Identify which cell holds the provided text, then report its (x, y) central coordinate. 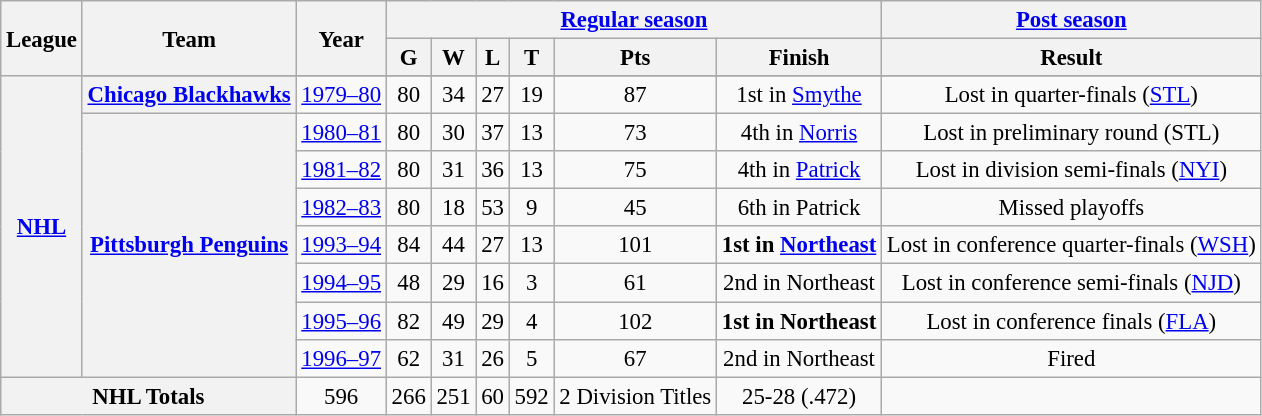
67 (636, 358)
82 (408, 321)
1982–83 (341, 208)
Chicago Blackhawks (189, 95)
Finish (800, 58)
26 (492, 358)
L (492, 58)
48 (408, 283)
1994–95 (341, 283)
101 (636, 245)
Team (189, 38)
19 (532, 95)
84 (408, 245)
61 (636, 283)
49 (454, 321)
25-28 (.472) (800, 396)
4 (532, 321)
62 (408, 358)
2 Division Titles (636, 396)
1981–82 (341, 170)
37 (492, 133)
NHL (42, 226)
Lost in preliminary round (STL) (1072, 133)
1st in Smythe (800, 95)
Missed playoffs (1072, 208)
75 (636, 170)
Lost in conference semi-finals (NJD) (1072, 283)
592 (532, 396)
44 (454, 245)
G (408, 58)
Pts (636, 58)
NHL Totals (148, 396)
Lost in quarter-finals (STL) (1072, 95)
16 (492, 283)
53 (492, 208)
4th in Patrick (800, 170)
Pittsburgh Penguins (189, 246)
266 (408, 396)
1980–81 (341, 133)
Post season (1072, 20)
251 (454, 396)
Lost in conference finals (FLA) (1072, 321)
60 (492, 396)
73 (636, 133)
34 (454, 95)
18 (454, 208)
T (532, 58)
5 (532, 358)
3 (532, 283)
League (42, 38)
45 (636, 208)
Year (341, 38)
36 (492, 170)
9 (532, 208)
6th in Patrick (800, 208)
Result (1072, 58)
1993–94 (341, 245)
Lost in conference quarter-finals (WSH) (1072, 245)
4th in Norris (800, 133)
Lost in division semi-finals (NYI) (1072, 170)
596 (341, 396)
W (454, 58)
30 (454, 133)
Fired (1072, 358)
102 (636, 321)
1995–96 (341, 321)
1979–80 (341, 95)
Regular season (634, 20)
1996–97 (341, 358)
87 (636, 95)
